Find where the given text appears and provide that cell's center as [x, y] coordinate. 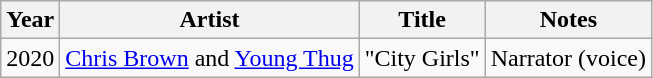
Artist [210, 20]
2020 [30, 58]
Title [422, 20]
"City Girls" [422, 58]
Year [30, 20]
Narrator (voice) [568, 58]
Chris Brown and Young Thug [210, 58]
Notes [568, 20]
